Determine the (X, Y) coordinate at the center of the cell enclosing the given text.  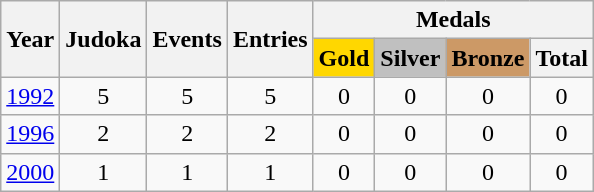
Silver (410, 58)
Total (562, 58)
Gold (344, 58)
1992 (30, 96)
2000 (30, 172)
Year (30, 39)
1996 (30, 134)
Entries (270, 39)
Judoka (104, 39)
Events (187, 39)
Bronze (488, 58)
Medals (453, 20)
